Scan for the cell matching the given text and deliver its (X, Y) coordinate at center. 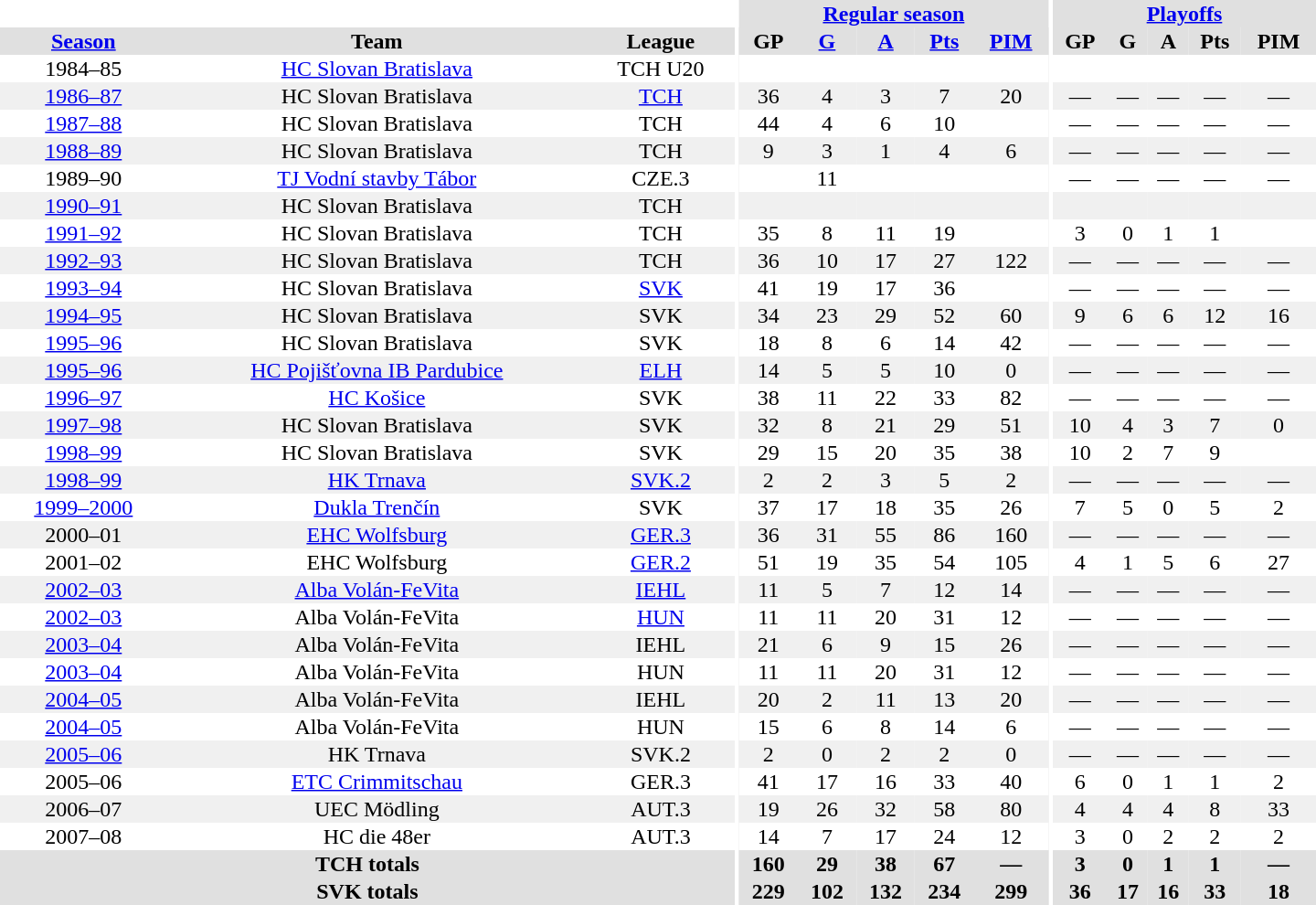
1994–95 (84, 315)
23 (827, 315)
40 (1011, 782)
ELH (661, 370)
102 (827, 891)
42 (1011, 343)
67 (944, 864)
Team (377, 41)
1992–93 (84, 261)
TCH totals (367, 864)
122 (1011, 261)
82 (1011, 398)
58 (944, 809)
UEC Mödling (377, 809)
TJ Vodní stavby Tábor (377, 178)
GER.2 (661, 562)
Playoffs (1184, 14)
34 (769, 315)
1986–87 (84, 96)
1988–89 (84, 151)
44 (769, 123)
HC Košice (377, 398)
SVK totals (367, 891)
60 (1011, 315)
1989–90 (84, 178)
League (661, 41)
229 (769, 891)
1999–2000 (84, 507)
52 (944, 315)
Regular season (894, 14)
1993–94 (84, 288)
HC die 48er (377, 836)
24 (944, 836)
ETC Crimmitschau (377, 782)
HC Pojišťovna IB Pardubice (377, 370)
TCH U20 (661, 69)
1984–85 (84, 69)
55 (886, 535)
299 (1011, 891)
132 (886, 891)
105 (1011, 562)
1991–92 (84, 233)
1997–98 (84, 425)
1990–91 (84, 206)
Dukla Trenčín (377, 507)
86 (944, 535)
54 (944, 562)
1987–88 (84, 123)
22 (886, 398)
234 (944, 891)
13 (944, 699)
Season (84, 41)
1996–97 (84, 398)
CZE.3 (661, 178)
37 (769, 507)
2000–01 (84, 535)
80 (1011, 809)
2006–07 (84, 809)
2007–08 (84, 836)
2001–02 (84, 562)
